Scan for the cell matching the given text and deliver its [X, Y] coordinate at center. 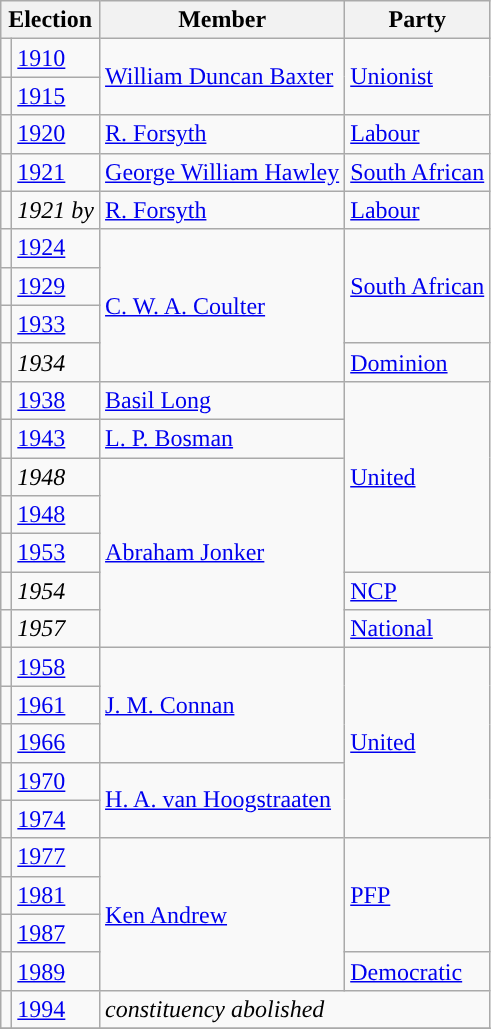
1933 [56, 324]
1934 [56, 362]
1924 [56, 248]
1938 [56, 400]
1989 [56, 971]
1977 [56, 857]
Ken Andrew [222, 914]
Member [222, 20]
Basil Long [222, 400]
Party [418, 20]
1958 [56, 667]
Abraham Jonker [222, 553]
L. P. Bosman [222, 438]
William Duncan Baxter [222, 77]
1954 [56, 591]
H. A. van Hoogstraaten [222, 800]
Election [50, 20]
1994 [56, 1009]
constituency abolished [295, 1009]
1953 [56, 553]
George William Hawley [222, 172]
Dominion [418, 362]
NCP [418, 591]
1974 [56, 819]
1981 [56, 895]
1987 [56, 933]
J. M. Connan [222, 705]
National [418, 629]
1970 [56, 781]
1943 [56, 438]
1921 [56, 172]
1915 [56, 96]
C. W. A. Coulter [222, 305]
PFP [418, 895]
1957 [56, 629]
1920 [56, 134]
Democratic [418, 971]
1966 [56, 743]
1961 [56, 705]
1921 by [56, 210]
1910 [56, 58]
Unionist [418, 77]
1929 [56, 286]
